Pinpoint the cell where the given text exists, returning its [X, Y] midpoint coordinate. 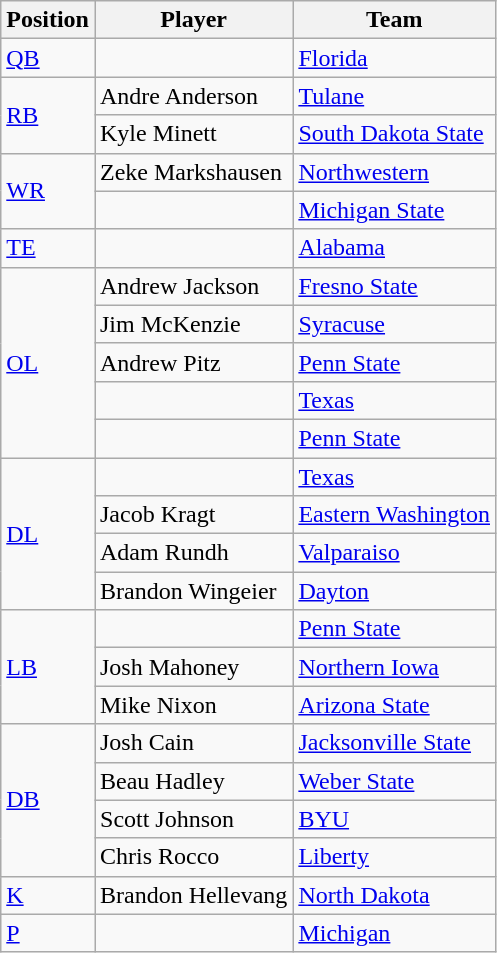
LB [48, 667]
Michigan State [394, 210]
Andrew Jackson [193, 286]
Dayton [394, 591]
Valparaiso [394, 553]
OL [48, 362]
Position [48, 20]
Team [394, 20]
Josh Mahoney [193, 667]
Player [193, 20]
Jacob Kragt [193, 515]
Beau Hadley [193, 781]
Adam Rundh [193, 553]
Liberty [394, 857]
Fresno State [394, 286]
DL [48, 534]
QB [48, 58]
Scott Johnson [193, 819]
Kyle Minett [193, 134]
Michigan [394, 933]
Syracuse [394, 324]
Chris Rocco [193, 857]
RB [48, 115]
BYU [394, 819]
Jim McKenzie [193, 324]
Zeke Markshausen [193, 172]
WR [48, 191]
Brandon Wingeier [193, 591]
Alabama [394, 248]
Andrew Pitz [193, 362]
Arizona State [394, 705]
Florida [394, 58]
Northern Iowa [394, 667]
Josh Cain [193, 743]
Brandon Hellevang [193, 895]
K [48, 895]
Mike Nixon [193, 705]
Eastern Washington [394, 515]
Andre Anderson [193, 96]
Jacksonville State [394, 743]
P [48, 933]
South Dakota State [394, 134]
TE [48, 248]
Northwestern [394, 172]
Tulane [394, 96]
DB [48, 800]
Weber State [394, 781]
North Dakota [394, 895]
